Find where the given text appears and provide that cell's center as [x, y] coordinate. 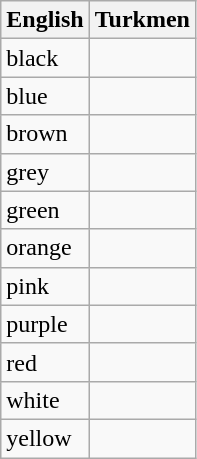
white [45, 400]
black [45, 58]
grey [45, 172]
orange [45, 248]
purple [45, 324]
English [45, 20]
red [45, 362]
brown [45, 134]
Turkmen [142, 20]
blue [45, 96]
yellow [45, 438]
pink [45, 286]
green [45, 210]
